Return (X, Y) of the center of cell containing provided text 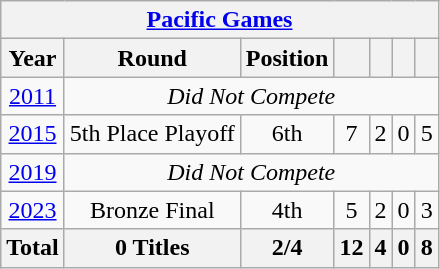
2019 (33, 172)
4th (287, 210)
Round (152, 58)
2015 (33, 134)
8 (426, 248)
2011 (33, 96)
0 Titles (152, 248)
Total (33, 248)
Bronze Final (152, 210)
2023 (33, 210)
12 (352, 248)
7 (352, 134)
6th (287, 134)
2/4 (287, 248)
5th Place Playoff (152, 134)
Year (33, 58)
Pacific Games (220, 20)
3 (426, 210)
4 (380, 248)
Position (287, 58)
